Return (X, Y) of the center of cell containing provided text 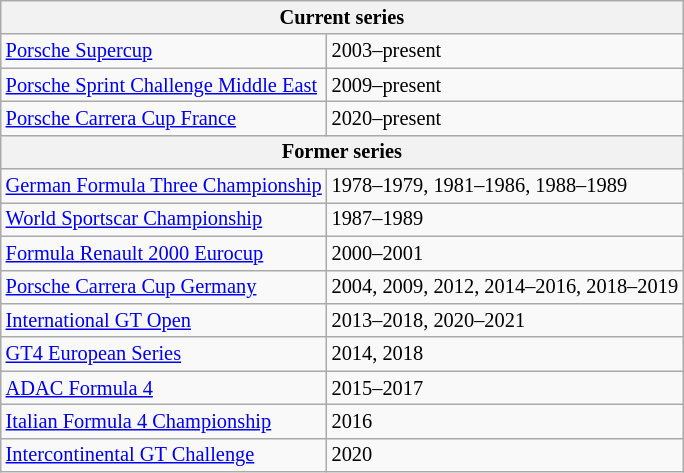
Porsche Supercup (164, 51)
1978–1979, 1981–1986, 1988–1989 (505, 186)
ADAC Formula 4 (164, 388)
Porsche Sprint Challenge Middle East (164, 85)
2014, 2018 (505, 354)
International GT Open (164, 320)
2000–2001 (505, 253)
2020 (505, 455)
Porsche Carrera Cup Germany (164, 287)
GT4 European Series (164, 354)
German Formula Three Championship (164, 186)
2013–2018, 2020–2021 (505, 320)
2020–present (505, 118)
Italian Formula 4 Championship (164, 421)
2009–present (505, 85)
World Sportscar Championship (164, 219)
1987–1989 (505, 219)
Formula Renault 2000 Eurocup (164, 253)
Intercontinental GT Challenge (164, 455)
Current series (342, 17)
2003–present (505, 51)
2015–2017 (505, 388)
Former series (342, 152)
2016 (505, 421)
Porsche Carrera Cup France (164, 118)
2004, 2009, 2012, 2014–2016, 2018–2019 (505, 287)
